Return the [x, y] coordinate for the center point of the cell that contains the specified text.  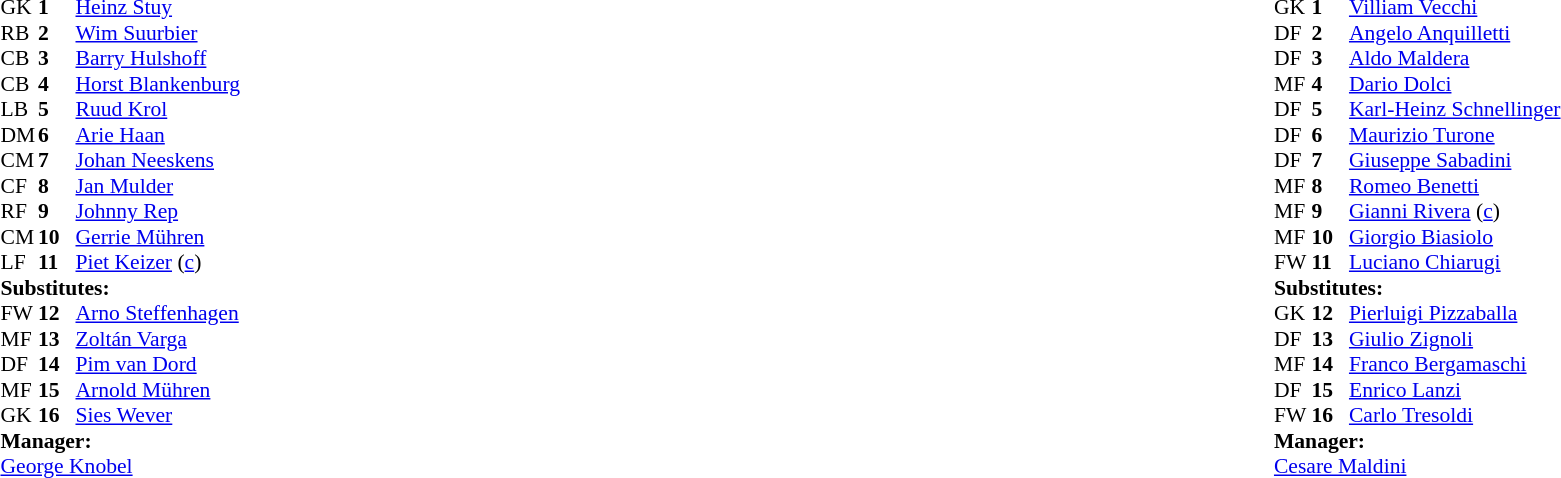
Arnold Mühren [158, 390]
Sies Wever [158, 415]
Giuseppe Sabadini [1455, 161]
RF [19, 211]
Angelo Anquilletti [1455, 33]
Barry Hulshoff [158, 59]
Karl-Heinz Schnellinger [1455, 109]
Horst Blankenburg [158, 84]
RB [19, 33]
Arno Steffenhagen [158, 313]
Aldo Maldera [1455, 59]
Carlo Tresoldi [1455, 415]
Jan Mulder [158, 186]
Zoltán Varga [158, 339]
Giulio Zignoli [1455, 339]
Maurizio Turone [1455, 135]
LB [19, 109]
Romeo Benetti [1455, 186]
Arie Haan [158, 135]
Pim van Dord [158, 365]
Gerrie Mühren [158, 237]
LF [19, 263]
Pierluigi Pizzaballa [1455, 313]
Johan Neeskens [158, 161]
Ruud Krol [158, 109]
Enrico Lanzi [1455, 390]
Johnny Rep [158, 211]
Dario Dolci [1455, 84]
Franco Bergamaschi [1455, 365]
Luciano Chiarugi [1455, 263]
Giorgio Biasiolo [1455, 237]
Gianni Rivera (c) [1455, 211]
Wim Suurbier [158, 33]
CF [19, 186]
DM [19, 135]
Piet Keizer (c) [158, 263]
